From the cell containing the given text, extract its center point as (x, y) coordinate. 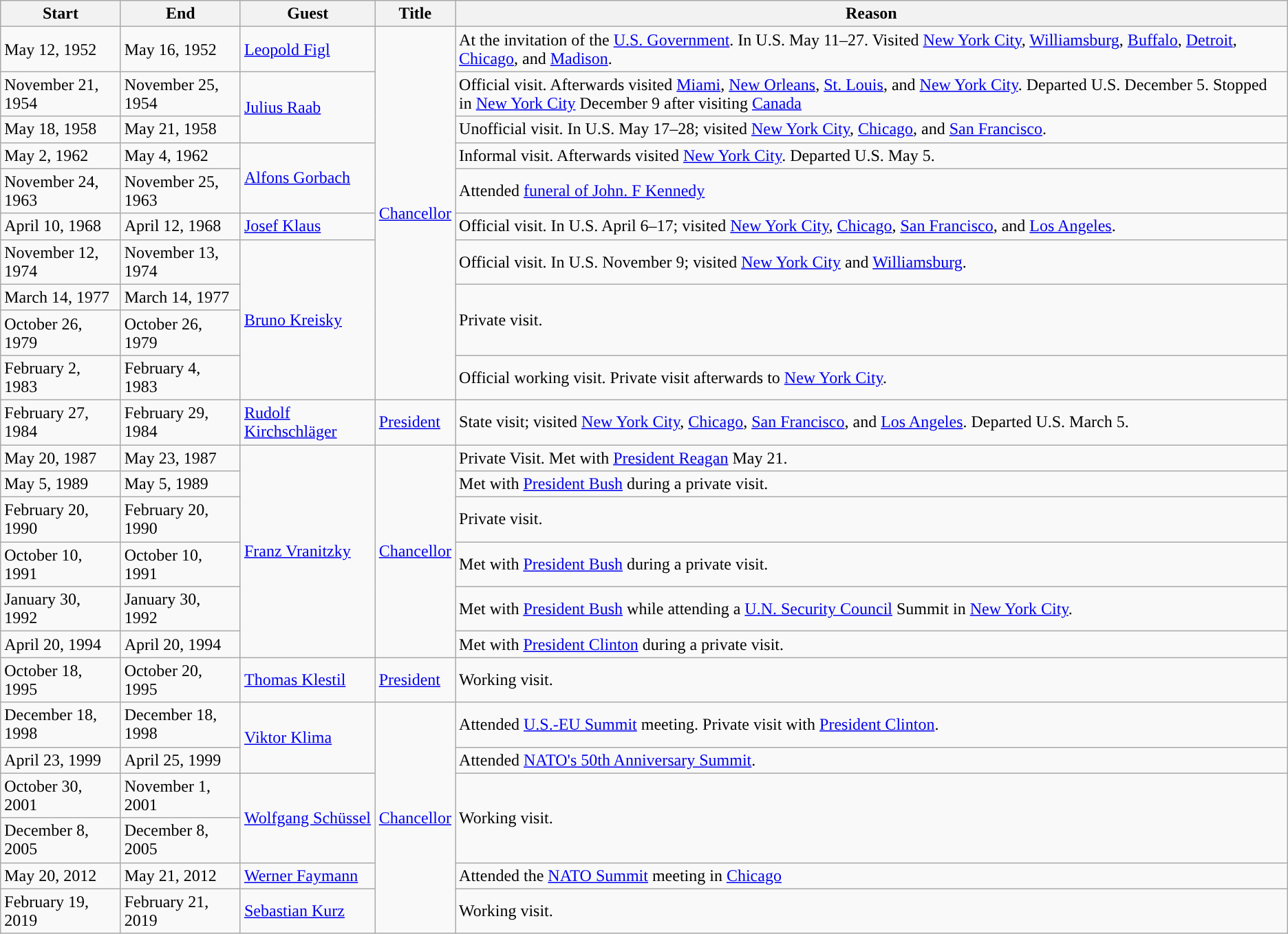
October 18, 1995 (61, 680)
Alfons Gorbach (308, 177)
Leopold Figl (308, 50)
April 12, 1968 (180, 226)
Met with President Bush while attending a U.N. Security Council Summit in New York City. (872, 609)
Thomas Klestil (308, 680)
Start (61, 14)
Official working visit. Private visit afterwards to New York City. (872, 377)
Wolfgang Schüssel (308, 818)
Bruno Kreisky (308, 319)
Title (415, 14)
Reason (872, 14)
Official visit. In U.S. April 6–17; visited New York City, Chicago, San Francisco, and Los Angeles. (872, 226)
November 12, 1974 (61, 261)
May 21, 2012 (180, 876)
February 21, 2019 (180, 911)
Met with President Clinton during a private visit. (872, 644)
February 29, 1984 (180, 422)
May 21, 1958 (180, 129)
May 23, 1987 (180, 457)
November 24, 1963 (61, 191)
Guest (308, 14)
February 19, 2019 (61, 911)
May 16, 1952 (180, 50)
May 2, 1962 (61, 155)
End (180, 14)
Rudolf Kirchschläger (308, 422)
May 18, 1958 (61, 129)
November 25, 1954 (180, 94)
February 27, 1984 (61, 422)
October 30, 2001 (61, 795)
Attended NATO's 50th Anniversary Summit. (872, 760)
November 1, 2001 (180, 795)
May 20, 2012 (61, 876)
At the invitation of the U.S. Government. In U.S. May 11–27. Visited New York City, Williamsburg, Buffalo, Detroit, Chicago, and Madison. (872, 50)
November 21, 1954 (61, 94)
Official visit. In U.S. November 9; visited New York City and Williamsburg. (872, 261)
Werner Faymann (308, 876)
Informal visit. Afterwards visited New York City. Departed U.S. May 5. (872, 155)
April 10, 1968 (61, 226)
May 4, 1962 (180, 155)
Unofficial visit. In U.S. May 17–28; visited New York City, Chicago, and San Francisco. (872, 129)
November 13, 1974 (180, 261)
Private Visit. Met with President Reagan May 21. (872, 457)
February 2, 1983 (61, 377)
October 20, 1995 (180, 680)
Attended U.S.-EU Summit meeting. Private visit with President Clinton. (872, 725)
May 20, 1987 (61, 457)
State visit; visited New York City, Chicago, San Francisco, and Los Angeles. Departed U.S. March 5. (872, 422)
Julius Raab (308, 107)
February 4, 1983 (180, 377)
Attended the NATO Summit meeting in Chicago (872, 876)
Attended funeral of John. F Kennedy (872, 191)
May 12, 1952 (61, 50)
April 25, 1999 (180, 760)
Viktor Klima (308, 737)
Sebastian Kurz (308, 911)
April 23, 1999 (61, 760)
Josef Klaus (308, 226)
Franz Vranitzky (308, 550)
November 25, 1963 (180, 191)
